Detect which cell encompasses the target text, then output its (x, y) center coordinate. 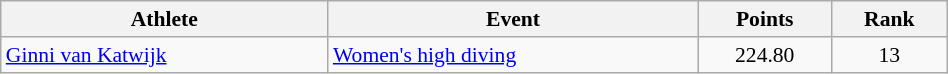
Women's high diving (513, 55)
Ginni van Katwijk (164, 55)
Event (513, 19)
Athlete (164, 19)
224.80 (764, 55)
Rank (889, 19)
Points (764, 19)
13 (889, 55)
